Return the [X, Y] coordinate for the center point of the cell that contains the specified text.  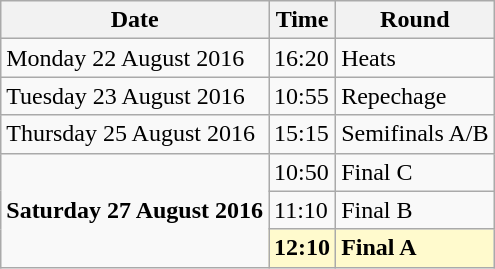
11:10 [302, 210]
Heats [415, 58]
Repechage [415, 96]
Date [135, 20]
Final A [415, 248]
10:50 [302, 172]
Final C [415, 172]
Final B [415, 210]
16:20 [302, 58]
Time [302, 20]
Tuesday 23 August 2016 [135, 96]
10:55 [302, 96]
Semifinals A/B [415, 134]
Monday 22 August 2016 [135, 58]
Saturday 27 August 2016 [135, 210]
12:10 [302, 248]
Round [415, 20]
15:15 [302, 134]
Thursday 25 August 2016 [135, 134]
